Return the [x, y] coordinate for the center point of the cell that contains the specified text.  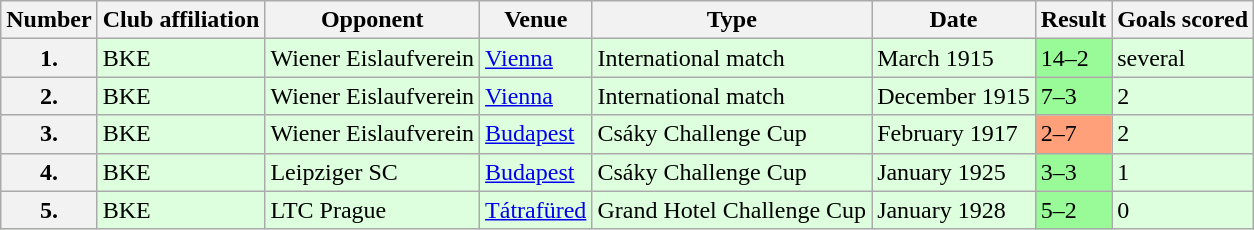
1. [49, 58]
several [1183, 58]
Club affiliation [181, 20]
February 1917 [954, 134]
Result [1073, 20]
3. [49, 134]
4. [49, 172]
Leipziger SC [372, 172]
2. [49, 96]
14–2 [1073, 58]
January 1928 [954, 210]
2–7 [1073, 134]
Tátrafüred [536, 210]
Type [732, 20]
Date [954, 20]
January 1925 [954, 172]
5–2 [1073, 210]
0 [1183, 210]
Venue [536, 20]
LTC Prague [372, 210]
5. [49, 210]
7–3 [1073, 96]
3–3 [1073, 172]
Opponent [372, 20]
December 1915 [954, 96]
1 [1183, 172]
Grand Hotel Challenge Cup [732, 210]
March 1915 [954, 58]
Goals scored [1183, 20]
Number [49, 20]
